Return [X, Y] of the center of cell containing provided text 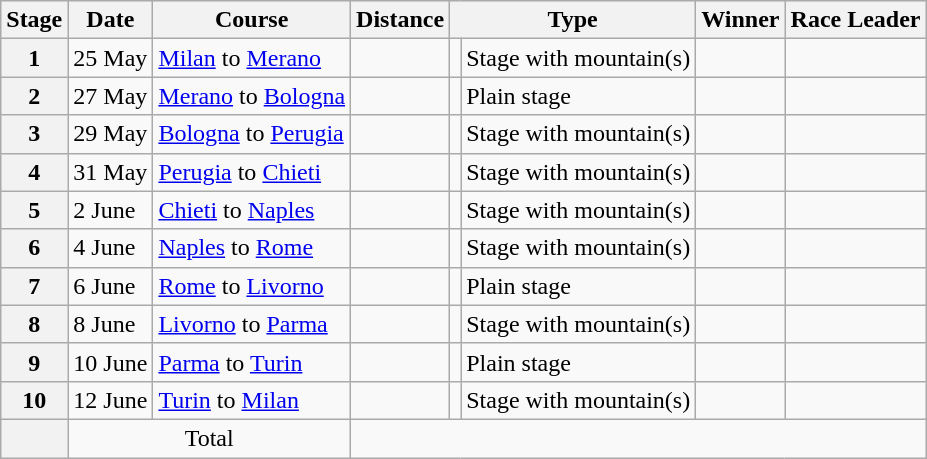
Rome to Livorno [252, 286]
4 June [110, 248]
25 May [110, 58]
Naples to Rome [252, 248]
27 May [110, 96]
Date [110, 20]
Race Leader [856, 20]
Distance [400, 20]
Course [252, 20]
Winner [740, 20]
29 May [110, 134]
5 [34, 210]
Parma to Turin [252, 362]
Milan to Merano [252, 58]
2 [34, 96]
Chieti to Naples [252, 210]
8 [34, 324]
Turin to Milan [252, 400]
Total [210, 438]
Perugia to Chieti [252, 172]
Type [573, 20]
4 [34, 172]
7 [34, 286]
10 [34, 400]
12 June [110, 400]
31 May [110, 172]
Livorno to Parma [252, 324]
1 [34, 58]
Bologna to Perugia [252, 134]
3 [34, 134]
9 [34, 362]
6 June [110, 286]
10 June [110, 362]
Merano to Bologna [252, 96]
Stage [34, 20]
8 June [110, 324]
6 [34, 248]
2 June [110, 210]
